Scan for the cell matching the given text and deliver its (X, Y) coordinate at center. 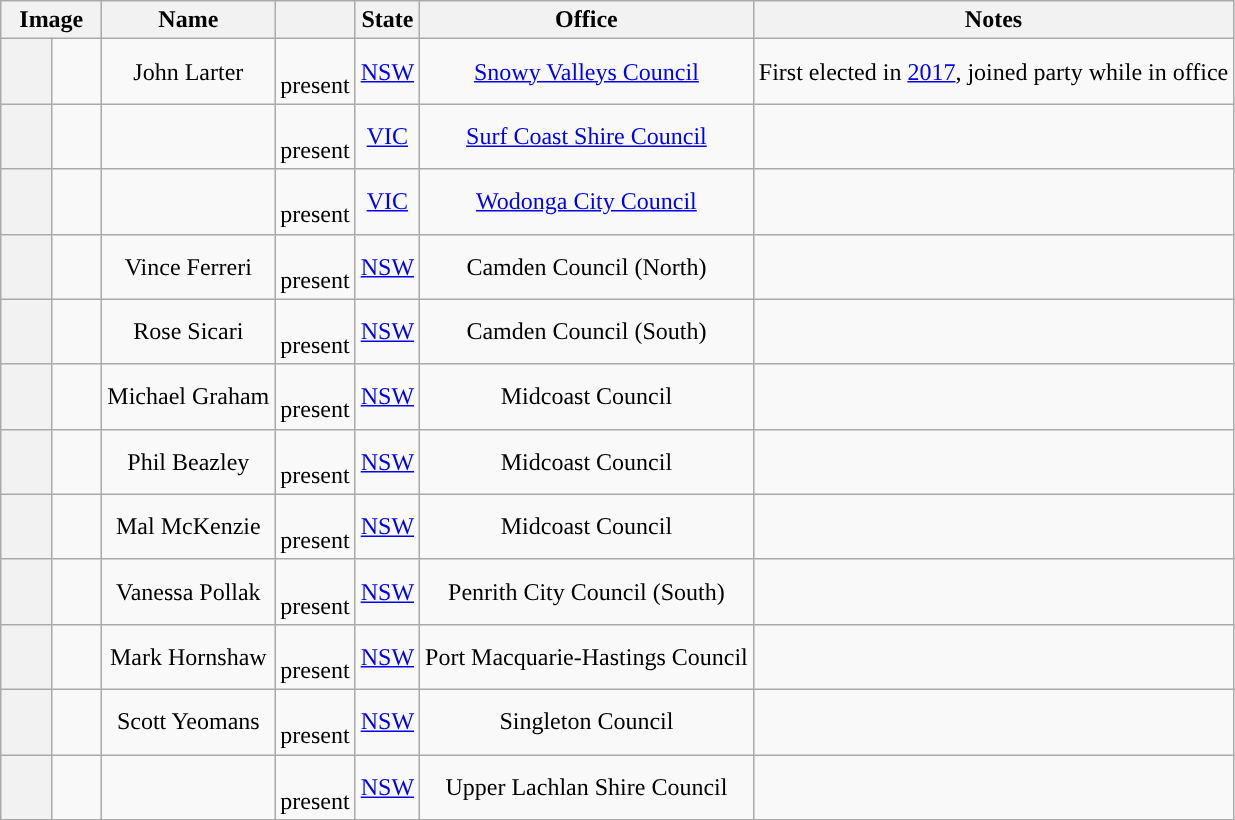
Scott Yeomans (188, 722)
Surf Coast Shire Council (587, 136)
Vince Ferreri (188, 266)
Penrith City Council (South) (587, 592)
Camden Council (North) (587, 266)
First elected in 2017, joined party while in office (994, 72)
Mark Hornshaw (188, 656)
Name (188, 20)
State (387, 20)
Snowy Valleys Council (587, 72)
Camden Council (South) (587, 332)
Singleton Council (587, 722)
Image (52, 20)
Upper Lachlan Shire Council (587, 786)
Phil Beazley (188, 462)
Michael Graham (188, 396)
Wodonga City Council (587, 202)
Office (587, 20)
Notes (994, 20)
Port Macquarie-Hastings Council (587, 656)
Mal McKenzie (188, 526)
John Larter (188, 72)
Vanessa Pollak (188, 592)
Rose Sicari (188, 332)
